Find where the given text appears and provide that cell's center as (X, Y) coordinate. 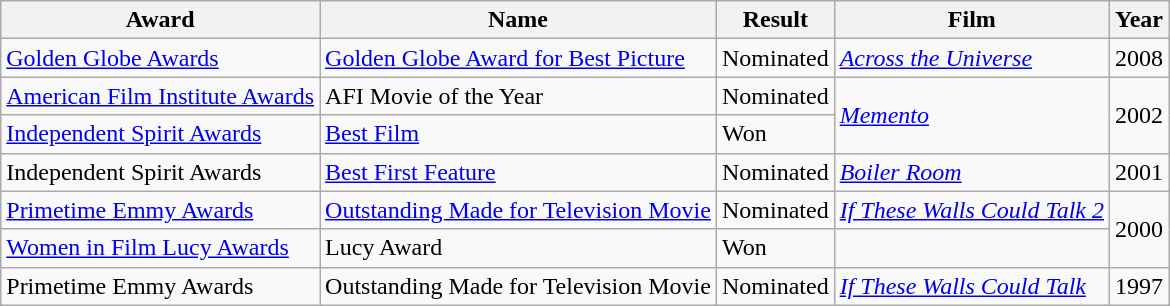
Memento (972, 115)
American Film Institute Awards (160, 96)
2008 (1138, 58)
Result (775, 20)
Name (518, 20)
Year (1138, 20)
2002 (1138, 115)
1997 (1138, 286)
Best First Feature (518, 172)
Women in Film Lucy Awards (160, 248)
Across the Universe (972, 58)
2000 (1138, 229)
Lucy Award (518, 248)
AFI Movie of the Year (518, 96)
Boiler Room (972, 172)
Award (160, 20)
Film (972, 20)
If These Walls Could Talk 2 (972, 210)
Golden Globe Award for Best Picture (518, 58)
2001 (1138, 172)
Best Film (518, 134)
Golden Globe Awards (160, 58)
If These Walls Could Talk (972, 286)
